Pinpoint the cell where the given text exists, returning its (x, y) midpoint coordinate. 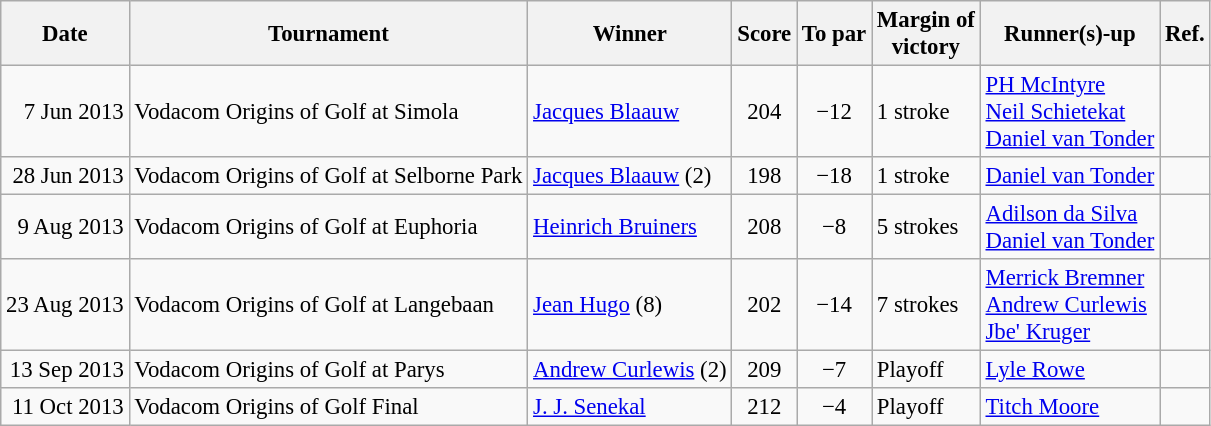
Winner (630, 34)
Titch Moore (1070, 407)
Date (65, 34)
13 Sep 2013 (65, 370)
9 Aug 2013 (65, 228)
−14 (834, 305)
202 (764, 305)
212 (764, 407)
7 Jun 2013 (65, 112)
11 Oct 2013 (65, 407)
Adilson da Silva Daniel van Tonder (1070, 228)
Vodacom Origins of Golf at Langebaan (328, 305)
Daniel van Tonder (1070, 176)
Ref. (1185, 34)
Vodacom Origins of Golf at Simola (328, 112)
208 (764, 228)
Vodacom Origins of Golf Final (328, 407)
Jacques Blaauw (2) (630, 176)
Vodacom Origins of Golf at Euphoria (328, 228)
Jacques Blaauw (630, 112)
Runner(s)-up (1070, 34)
5 strokes (926, 228)
Merrick Bremner Andrew Curlewis Jbe' Kruger (1070, 305)
209 (764, 370)
198 (764, 176)
Heinrich Bruiners (630, 228)
Jean Hugo (8) (630, 305)
−4 (834, 407)
−7 (834, 370)
28 Jun 2013 (65, 176)
−12 (834, 112)
Tournament (328, 34)
Lyle Rowe (1070, 370)
Andrew Curlewis (2) (630, 370)
PH McIntyre Neil Schietekat Daniel van Tonder (1070, 112)
Margin ofvictory (926, 34)
−18 (834, 176)
204 (764, 112)
Score (764, 34)
−8 (834, 228)
To par (834, 34)
23 Aug 2013 (65, 305)
Vodacom Origins of Golf at Parys (328, 370)
J. J. Senekal (630, 407)
7 strokes (926, 305)
Vodacom Origins of Golf at Selborne Park (328, 176)
